Extract the [x, y] coordinate from the center of the cell holding the provided text.  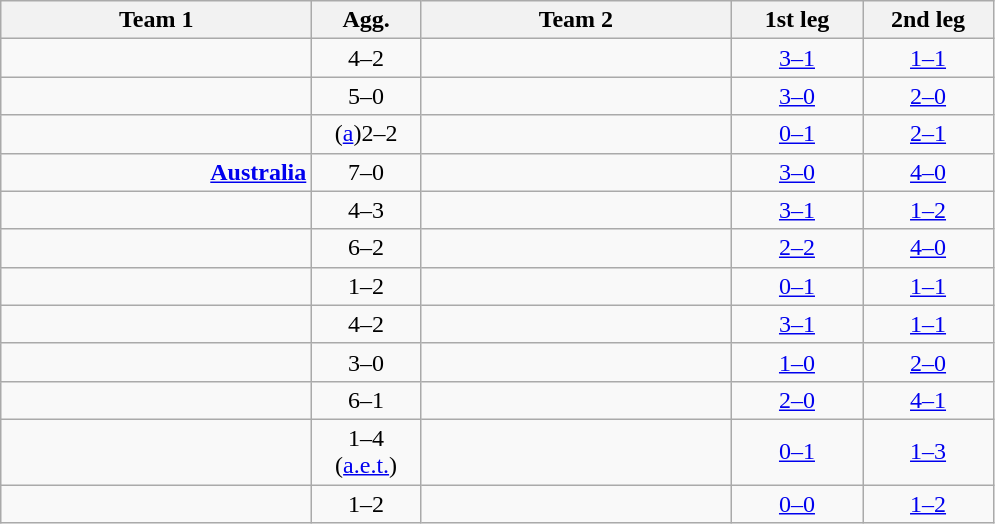
0–0 [796, 503]
(a)2–2 [366, 134]
1–3 [928, 452]
6–2 [366, 248]
7–0 [366, 172]
1st leg [796, 20]
Team 2 [576, 20]
2–1 [928, 134]
Team 1 [156, 20]
6–1 [366, 400]
Australia [156, 172]
4–1 [928, 400]
1–0 [796, 362]
5–0 [366, 96]
2–2 [796, 248]
Agg. [366, 20]
2nd leg [928, 20]
4–3 [366, 210]
1–4 (a.e.t.) [366, 452]
